Detect which cell encompasses the target text, then output its [X, Y] center coordinate. 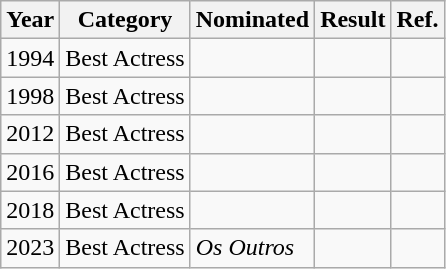
Category [125, 20]
2023 [30, 248]
Year [30, 20]
Os Outros [252, 248]
1998 [30, 96]
Ref. [418, 20]
2012 [30, 134]
1994 [30, 58]
2018 [30, 210]
2016 [30, 172]
Result [353, 20]
Nominated [252, 20]
